Find where the given text appears and provide that cell's center as [X, Y] coordinate. 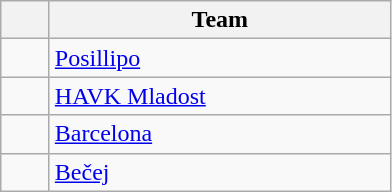
HAVK Mladost [220, 96]
Barcelona [220, 134]
Bečej [220, 172]
Posillipo [220, 58]
Team [220, 20]
